Scan for the cell matching the given text and deliver its [X, Y] coordinate at center. 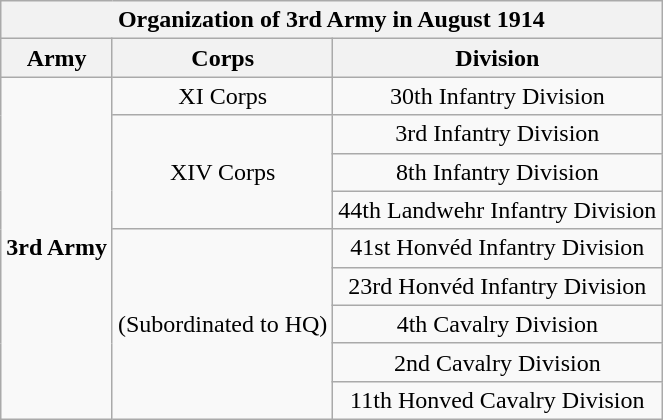
2nd Cavalry Division [498, 362]
Corps [222, 58]
3rd Infantry Division [498, 134]
Army [57, 58]
Organization of 3rd Army in August 1914 [332, 20]
XIV Corps [222, 172]
30th Infantry Division [498, 96]
3rd Army [57, 248]
41st Honvéd Infantry Division [498, 248]
11th Honved Cavalry Division [498, 400]
4th Cavalry Division [498, 324]
44th Landwehr Infantry Division [498, 210]
23rd Honvéd Infantry Division [498, 286]
XI Corps [222, 96]
Division [498, 58]
(Subordinated to HQ) [222, 324]
8th Infantry Division [498, 172]
